Identify which cell holds the provided text, then report its (X, Y) central coordinate. 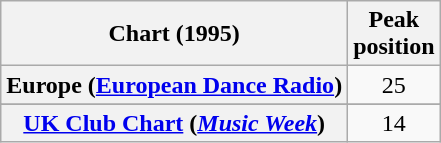
25 (394, 85)
Europe (European Dance Radio) (174, 85)
Peakposition (394, 34)
14 (394, 123)
Chart (1995) (174, 34)
UK Club Chart (Music Week) (174, 123)
